Locate the cell with the specified text and output its [x, y] center coordinate. 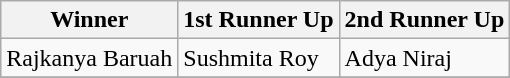
Adya Niraj [424, 58]
2nd Runner Up [424, 20]
Winner [90, 20]
Sushmita Roy [258, 58]
Rajkanya Baruah [90, 58]
1st Runner Up [258, 20]
